Output the [x, y] coordinate of the center of the cell containing the given text.  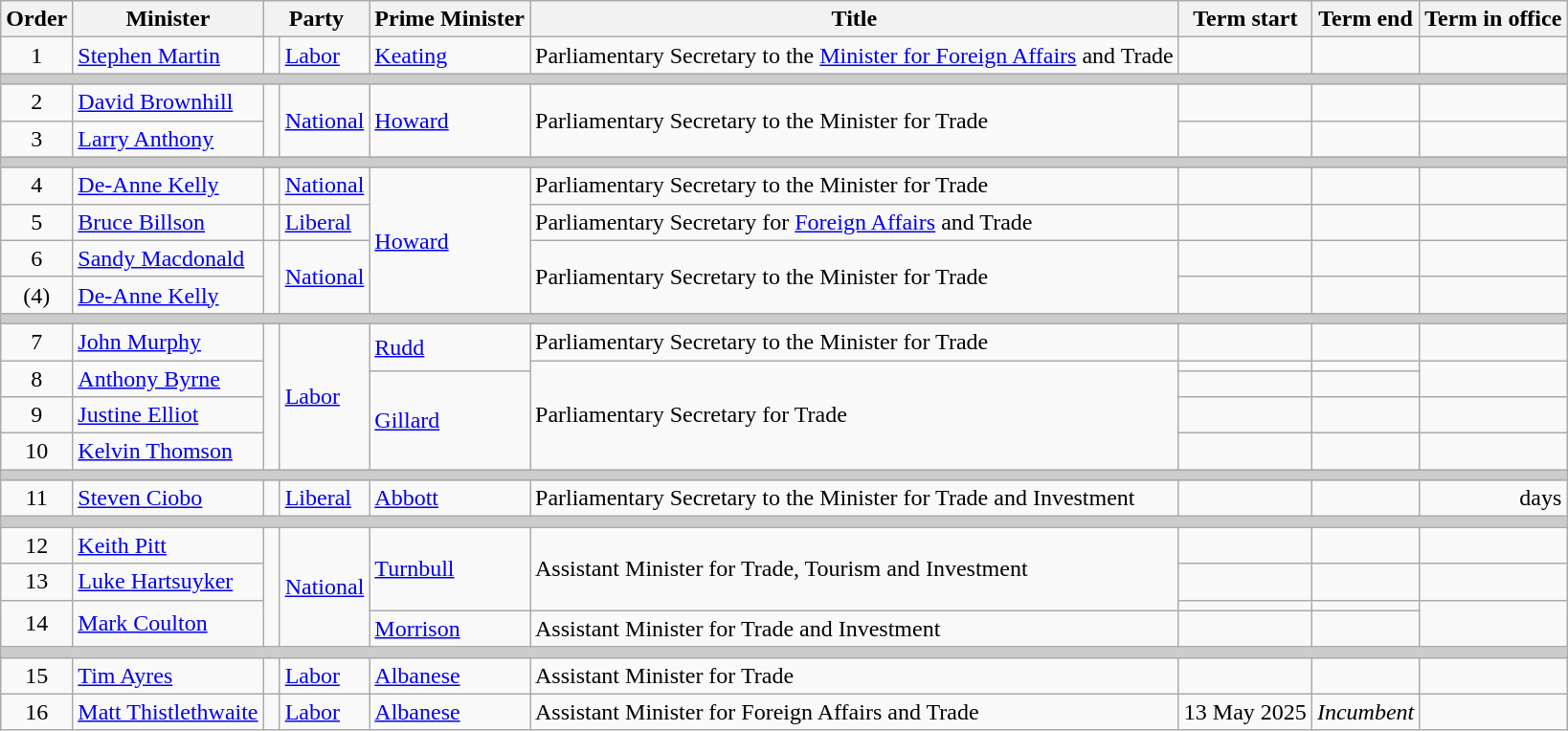
Assistant Minister for Trade and Investment [855, 629]
15 [36, 676]
Luke Hartsuyker [168, 582]
Title [855, 19]
14 [36, 624]
Parliamentary Secretary to the Minister for Foreign Affairs and Trade [855, 55]
Keating [450, 55]
Keith Pitt [168, 545]
Parliamentary Secretary for Trade [855, 414]
13 [36, 582]
Incumbent [1365, 712]
Gillard [450, 421]
8 [36, 378]
5 [36, 222]
Order [36, 19]
6 [36, 258]
Mark Coulton [168, 624]
David Brownhill [168, 102]
Minister [168, 19]
Tim Ayres [168, 676]
Anthony Byrne [168, 378]
Rudd [450, 346]
Assistant Minister for Trade [855, 676]
(4) [36, 295]
Party [316, 19]
Term start [1244, 19]
Prime Minister [450, 19]
Abbott [450, 498]
Justine Elliot [168, 415]
1 [36, 55]
Term in office [1493, 19]
Assistant Minister for Foreign Affairs and Trade [855, 712]
Term end [1365, 19]
days [1493, 498]
Matt Thistlethwaite [168, 712]
13 May 2025 [1244, 712]
Stephen Martin [168, 55]
4 [36, 186]
10 [36, 452]
Assistant Minister for Trade, Tourism and Investment [855, 568]
Parliamentary Secretary for Foreign Affairs and Trade [855, 222]
3 [36, 139]
9 [36, 415]
11 [36, 498]
Parliamentary Secretary to the Minister for Trade and Investment [855, 498]
Turnbull [450, 568]
John Murphy [168, 342]
Morrison [450, 629]
7 [36, 342]
Larry Anthony [168, 139]
2 [36, 102]
Bruce Billson [168, 222]
Sandy Macdonald [168, 258]
16 [36, 712]
Steven Ciobo [168, 498]
12 [36, 545]
Kelvin Thomson [168, 452]
